Search for the cell housing the specified text and yield its (x, y) center coordinate. 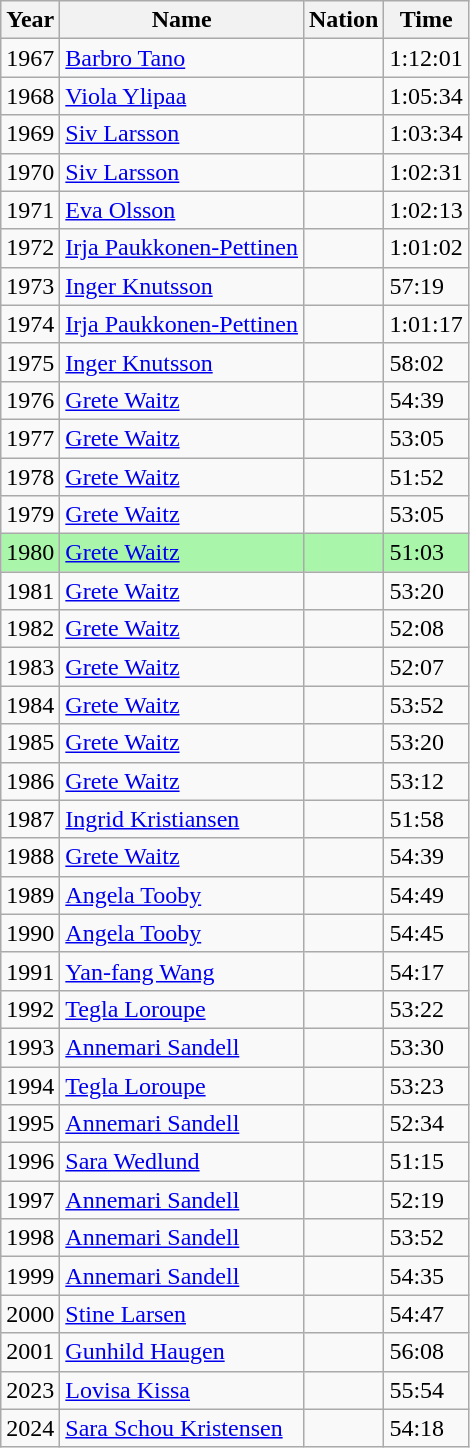
57:19 (426, 286)
1969 (30, 134)
51:58 (426, 819)
1972 (30, 248)
Lovisa Kissa (182, 1390)
1994 (30, 1085)
52:08 (426, 629)
1990 (30, 933)
1989 (30, 895)
52:19 (426, 1200)
53:12 (426, 781)
2024 (30, 1428)
Sara Wedlund (182, 1162)
1967 (30, 58)
1968 (30, 96)
Barbro Tano (182, 58)
53:30 (426, 1047)
Name (182, 20)
54:49 (426, 895)
1973 (30, 286)
Year (30, 20)
56:08 (426, 1352)
1976 (30, 400)
1985 (30, 743)
1980 (30, 553)
2000 (30, 1314)
1:01:02 (426, 248)
1:12:01 (426, 58)
1:03:34 (426, 134)
1992 (30, 1009)
1:02:13 (426, 210)
1:02:31 (426, 172)
1:05:34 (426, 96)
1983 (30, 667)
1991 (30, 971)
1988 (30, 857)
52:34 (426, 1124)
53:22 (426, 1009)
1970 (30, 172)
1997 (30, 1200)
1987 (30, 819)
2001 (30, 1352)
1977 (30, 438)
51:15 (426, 1162)
1982 (30, 629)
Nation (343, 20)
52:07 (426, 667)
1998 (30, 1238)
54:47 (426, 1314)
54:18 (426, 1428)
54:45 (426, 933)
1995 (30, 1124)
54:35 (426, 1276)
Viola Ylipaa (182, 96)
1999 (30, 1276)
58:02 (426, 362)
1981 (30, 591)
55:54 (426, 1390)
1984 (30, 705)
Time (426, 20)
Gunhild Haugen (182, 1352)
Sara Schou Kristensen (182, 1428)
1974 (30, 324)
51:52 (426, 477)
53:23 (426, 1085)
Eva Olsson (182, 210)
1975 (30, 362)
2023 (30, 1390)
1:01:17 (426, 324)
51:03 (426, 553)
1993 (30, 1047)
1971 (30, 210)
54:17 (426, 971)
1986 (30, 781)
1979 (30, 515)
Yan-fang Wang (182, 971)
1978 (30, 477)
Stine Larsen (182, 1314)
1996 (30, 1162)
Ingrid Kristiansen (182, 819)
